Find where the given text appears and provide that cell's center as [X, Y] coordinate. 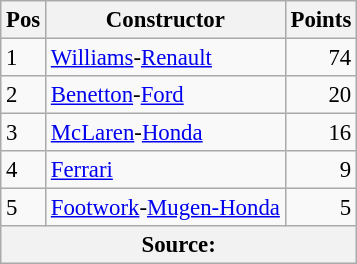
Ferrari [166, 170]
4 [24, 170]
Pos [24, 20]
16 [320, 133]
2 [24, 95]
Points [320, 20]
Source: [179, 245]
Constructor [166, 20]
1 [24, 58]
McLaren-Honda [166, 133]
9 [320, 170]
3 [24, 133]
Footwork-Mugen-Honda [166, 208]
Williams-Renault [166, 58]
20 [320, 95]
74 [320, 58]
Benetton-Ford [166, 95]
